Identify which cell holds the provided text, then report its (X, Y) central coordinate. 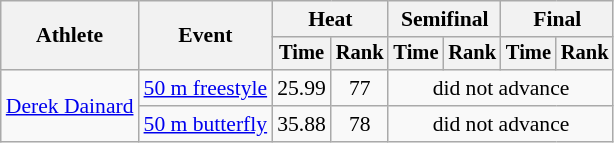
Semifinal (444, 19)
Derek Dainard (70, 106)
50 m freestyle (206, 88)
Final (557, 19)
78 (360, 124)
35.88 (302, 124)
Athlete (70, 36)
77 (360, 88)
50 m butterfly (206, 124)
25.99 (302, 88)
Event (206, 36)
Heat (330, 19)
